Find where the given text appears and provide that cell's center as (X, Y) coordinate. 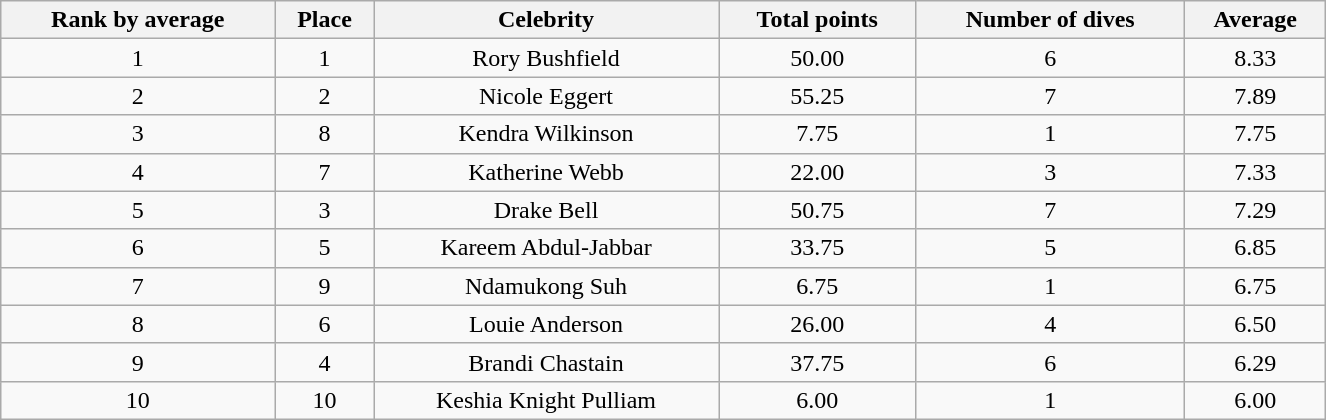
55.25 (816, 96)
6.85 (1256, 248)
50.75 (816, 210)
8.33 (1256, 58)
Brandi Chastain (546, 362)
Kareem Abdul-Jabbar (546, 248)
Drake Bell (546, 210)
6.50 (1256, 324)
Nicole Eggert (546, 96)
Rank by average (138, 20)
6.29 (1256, 362)
50.00 (816, 58)
26.00 (816, 324)
Louie Anderson (546, 324)
7.29 (1256, 210)
Place (324, 20)
22.00 (816, 172)
Number of dives (1050, 20)
Total points (816, 20)
Ndamukong Suh (546, 286)
33.75 (816, 248)
Kendra Wilkinson (546, 134)
Celebrity (546, 20)
7.89 (1256, 96)
37.75 (816, 362)
Rory Bushfield (546, 58)
Katherine Webb (546, 172)
Average (1256, 20)
7.33 (1256, 172)
Keshia Knight Pulliam (546, 400)
